Find where the given text appears and provide that cell's center as [X, Y] coordinate. 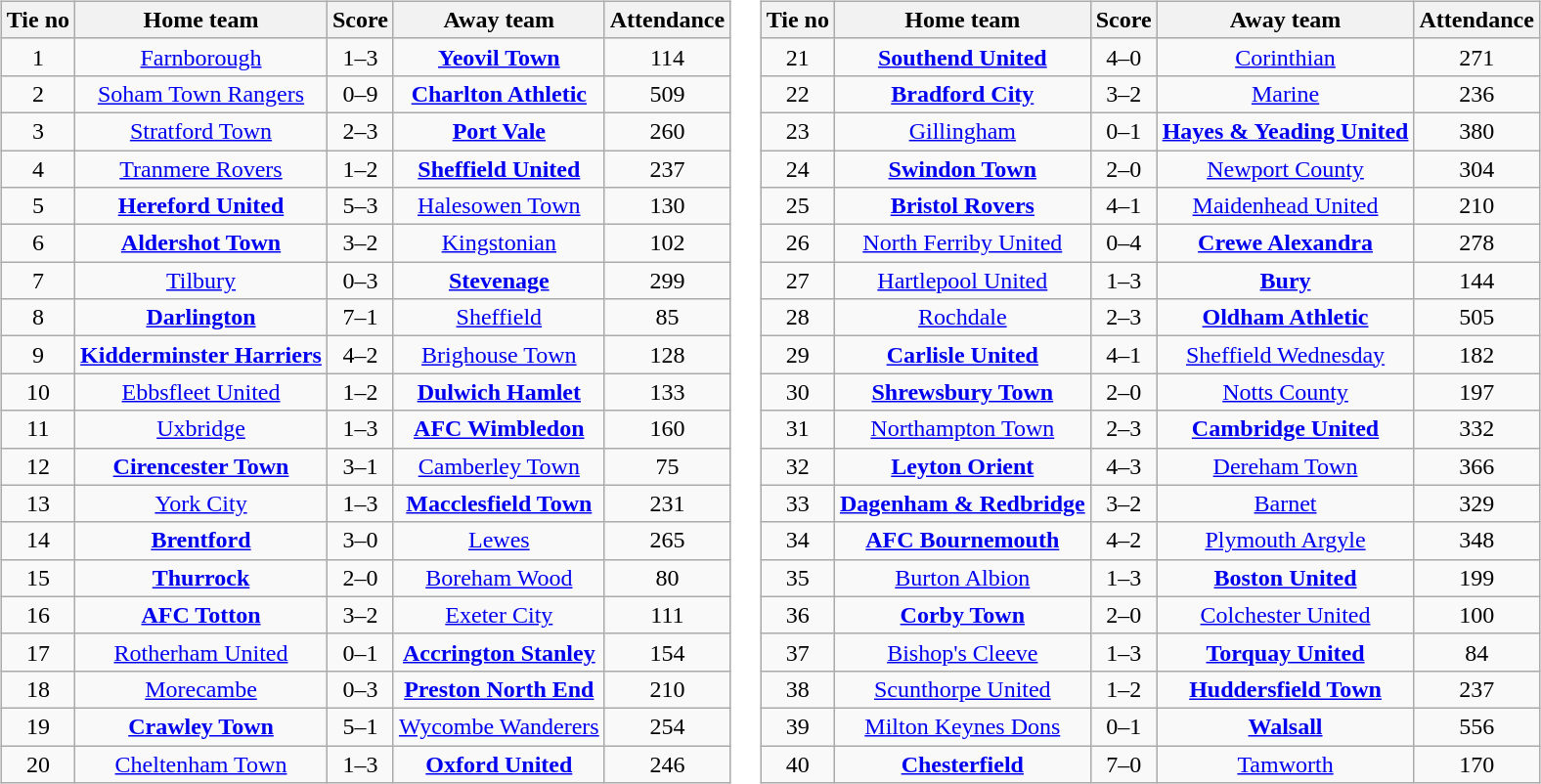
35 [798, 578]
Aldershot Town [201, 243]
25 [798, 206]
182 [1476, 355]
0–4 [1123, 243]
Dagenham & Redbridge [962, 503]
Milton Keynes Dons [962, 726]
509 [667, 94]
Leyton Orient [962, 466]
30 [798, 392]
Wycombe Wanderers [499, 726]
Boreham Wood [499, 578]
7–0 [1123, 763]
366 [1476, 466]
5–3 [360, 206]
Boston United [1285, 578]
Shrewsbury Town [962, 392]
Tranmere Rovers [201, 169]
28 [798, 318]
Darlington [201, 318]
380 [1476, 131]
Halesowen Town [499, 206]
114 [667, 57]
231 [667, 503]
11 [37, 429]
Oldham Athletic [1285, 318]
329 [1476, 503]
Thurrock [201, 578]
7–1 [360, 318]
Cheltenham Town [201, 763]
Dereham Town [1285, 466]
34 [798, 541]
29 [798, 355]
Corinthian [1285, 57]
York City [201, 503]
Brentford [201, 541]
Maidenhead United [1285, 206]
Macclesfield Town [499, 503]
Notts County [1285, 392]
Sheffield [499, 318]
80 [667, 578]
5–1 [360, 726]
Oxford United [499, 763]
Bury [1285, 281]
332 [1476, 429]
84 [1476, 652]
Preston North End [499, 689]
15 [37, 578]
505 [1476, 318]
Torquay United [1285, 652]
Carlisle United [962, 355]
Accrington Stanley [499, 652]
Tilbury [201, 281]
260 [667, 131]
Chesterfield [962, 763]
6 [37, 243]
Bristol Rovers [962, 206]
37 [798, 652]
Kingstonian [499, 243]
75 [667, 466]
4–0 [1123, 57]
33 [798, 503]
Soham Town Rangers [201, 94]
144 [1476, 281]
100 [1476, 615]
299 [667, 281]
23 [798, 131]
236 [1476, 94]
Tamworth [1285, 763]
Huddersfield Town [1285, 689]
556 [1476, 726]
Hayes & Yeading United [1285, 131]
10 [37, 392]
19 [37, 726]
Colchester United [1285, 615]
Farnborough [201, 57]
7 [37, 281]
133 [667, 392]
4–3 [1123, 466]
304 [1476, 169]
199 [1476, 578]
14 [37, 541]
Camberley Town [499, 466]
13 [37, 503]
Bishop's Cleeve [962, 652]
21 [798, 57]
197 [1476, 392]
36 [798, 615]
Port Vale [499, 131]
18 [37, 689]
Kidderminster Harriers [201, 355]
160 [667, 429]
278 [1476, 243]
Stratford Town [201, 131]
22 [798, 94]
Gillingham [962, 131]
Scunthorpe United [962, 689]
102 [667, 243]
8 [37, 318]
39 [798, 726]
0–9 [360, 94]
Cambridge United [1285, 429]
2 [37, 94]
Hartlepool United [962, 281]
111 [667, 615]
Morecambe [201, 689]
Crawley Town [201, 726]
265 [667, 541]
Plymouth Argyle [1285, 541]
31 [798, 429]
AFC Totton [201, 615]
Cirencester Town [201, 466]
24 [798, 169]
Northampton Town [962, 429]
4 [37, 169]
170 [1476, 763]
5 [37, 206]
Barnet [1285, 503]
3 [37, 131]
85 [667, 318]
9 [37, 355]
Walsall [1285, 726]
Charlton Athletic [499, 94]
Corby Town [962, 615]
Swindon Town [962, 169]
348 [1476, 541]
Ebbsfleet United [201, 392]
Bradford City [962, 94]
16 [37, 615]
254 [667, 726]
27 [798, 281]
20 [37, 763]
Marine [1285, 94]
Crewe Alexandra [1285, 243]
Uxbridge [201, 429]
40 [798, 763]
12 [37, 466]
3–1 [360, 466]
North Ferriby United [962, 243]
154 [667, 652]
17 [37, 652]
130 [667, 206]
AFC Wimbledon [499, 429]
1 [37, 57]
32 [798, 466]
Newport County [1285, 169]
Southend United [962, 57]
Stevenage [499, 281]
Yeovil Town [499, 57]
Rotherham United [201, 652]
3–0 [360, 541]
Sheffield United [499, 169]
Lewes [499, 541]
Brighouse Town [499, 355]
Sheffield Wednesday [1285, 355]
Dulwich Hamlet [499, 392]
38 [798, 689]
271 [1476, 57]
26 [798, 243]
128 [667, 355]
Rochdale [962, 318]
246 [667, 763]
Burton Albion [962, 578]
Hereford United [201, 206]
Exeter City [499, 615]
AFC Bournemouth [962, 541]
